Detect which cell encompasses the target text, then output its [x, y] center coordinate. 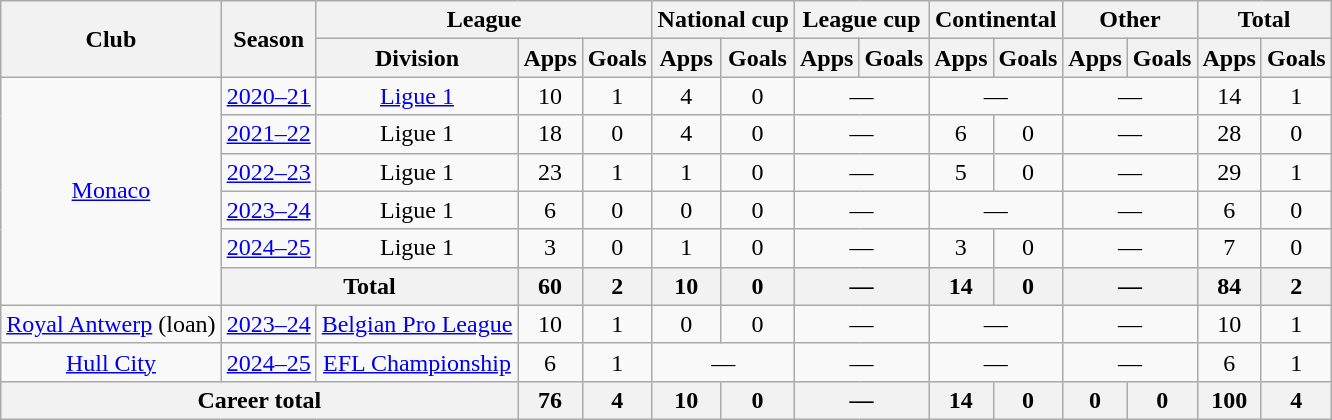
28 [1229, 134]
Club [111, 39]
Division [417, 58]
Season [268, 39]
League cup [861, 20]
EFL Championship [417, 362]
60 [550, 286]
23 [550, 172]
Career total [260, 400]
Continental [996, 20]
100 [1229, 400]
7 [1229, 248]
National cup [723, 20]
League [484, 20]
2020–21 [268, 96]
5 [961, 172]
2021–22 [268, 134]
2022–23 [268, 172]
18 [550, 134]
Belgian Pro League [417, 324]
76 [550, 400]
Royal Antwerp (loan) [111, 324]
Monaco [111, 191]
Other [1130, 20]
84 [1229, 286]
Hull City [111, 362]
29 [1229, 172]
